Search for the cell housing the specified text and yield its [X, Y] center coordinate. 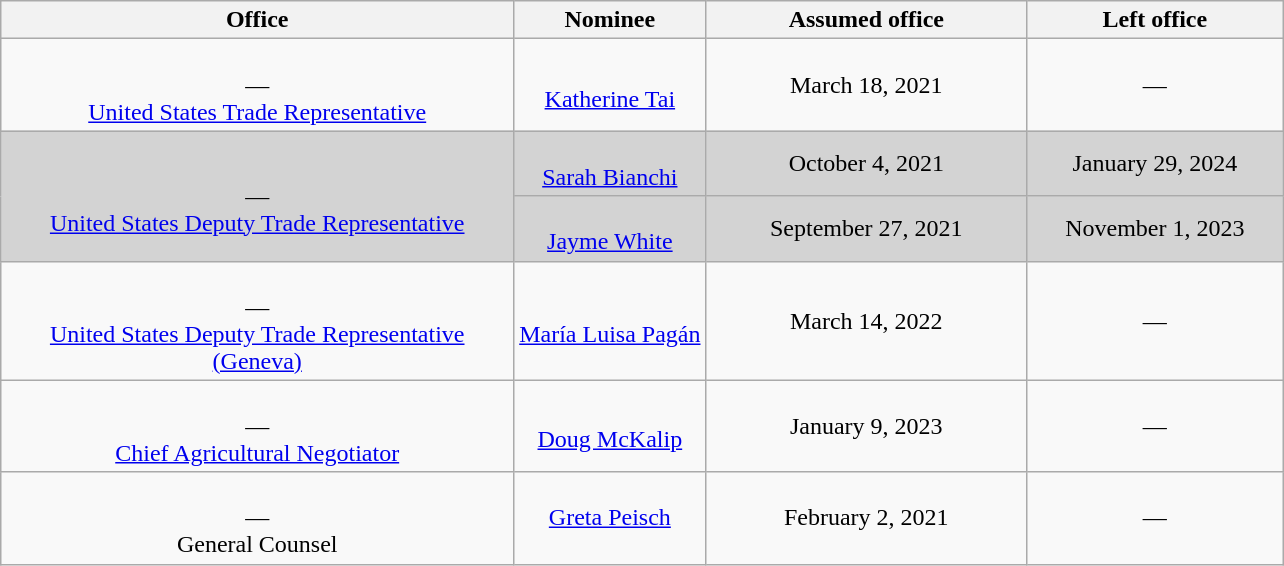
Doug McKalip [610, 426]
—United States Deputy Trade Representative(Geneva) [258, 320]
Nominee [610, 20]
Office [258, 20]
Left office [1155, 20]
September 27, 2021 [866, 228]
—United States Trade Representative [258, 85]
March 14, 2022 [866, 320]
Katherine Tai [610, 85]
Jayme White [610, 228]
—United States Deputy Trade Representative [258, 196]
Greta Peisch [610, 518]
October 4, 2021 [866, 164]
—General Counsel [258, 518]
María Luisa Pagán [610, 320]
Sarah Bianchi [610, 164]
January 9, 2023 [866, 426]
February 2, 2021 [866, 518]
March 18, 2021 [866, 85]
Assumed office [866, 20]
November 1, 2023 [1155, 228]
January 29, 2024 [1155, 164]
—Chief Agricultural Negotiator [258, 426]
